Return (X, Y) of the center of cell containing provided text 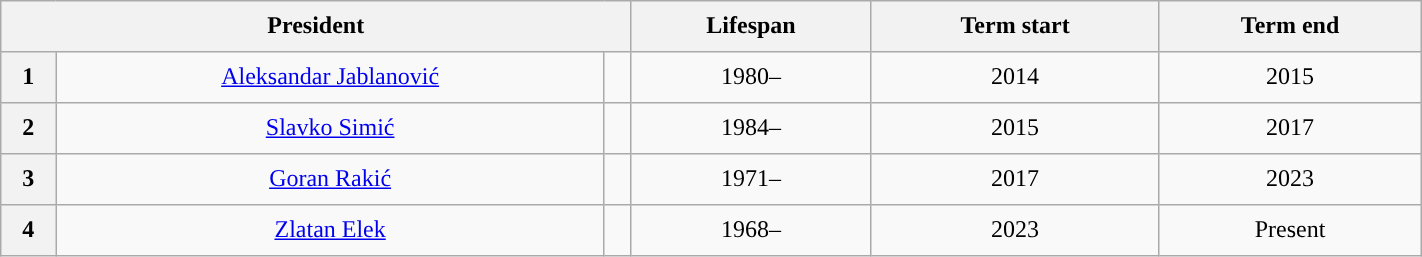
2014 (1015, 78)
Zlatan Elek (330, 230)
Term start (1015, 26)
1980– (751, 78)
1984– (751, 128)
Term end (1290, 26)
1971– (751, 178)
4 (28, 230)
1968– (751, 230)
Present (1290, 230)
Goran Rakić (330, 178)
1 (28, 78)
Lifespan (751, 26)
3 (28, 178)
President (316, 26)
2 (28, 128)
Aleksandar Jablanović (330, 78)
Slavko Simić (330, 128)
